Return the [x, y] coordinate for the center point of the cell that contains the specified text.  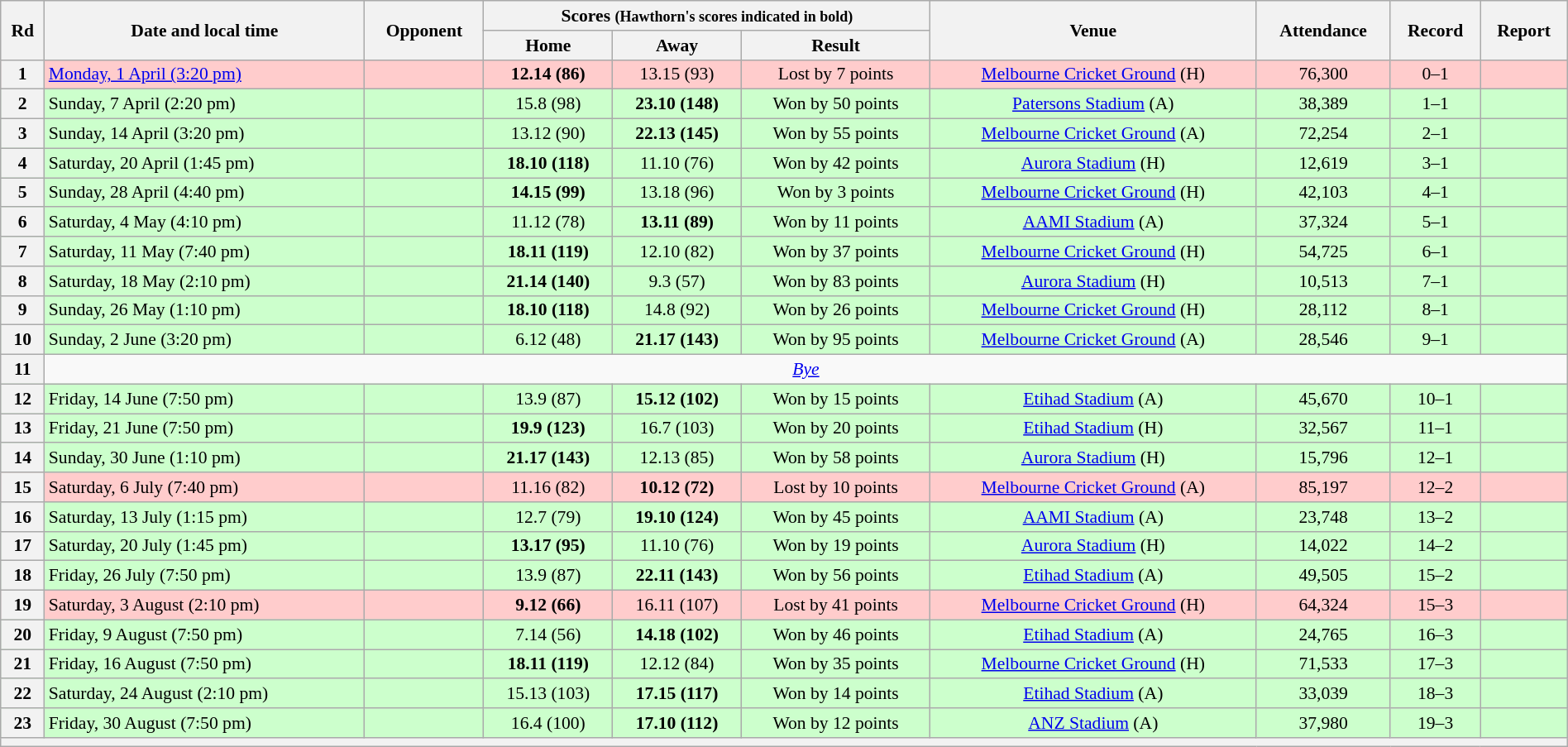
Won by 45 points [835, 517]
14–2 [1436, 546]
32,567 [1323, 429]
19–3 [1436, 723]
11.12 (78) [548, 223]
7–1 [1436, 281]
Saturday, 4 May (4:10 pm) [205, 223]
12.13 (85) [677, 458]
Patersons Stadium (A) [1093, 104]
13.11 (89) [677, 223]
17–3 [1436, 664]
Won by 50 points [835, 104]
9.3 (57) [677, 281]
Won by 26 points [835, 310]
4–1 [1436, 193]
Won by 20 points [835, 429]
9–1 [1436, 340]
8 [23, 281]
Won by 15 points [835, 399]
13.12 (90) [548, 134]
Saturday, 24 August (2:10 pm) [205, 694]
21 [23, 664]
19 [23, 606]
Friday, 14 June (7:50 pm) [205, 399]
Saturday, 13 July (1:15 pm) [205, 517]
5 [23, 193]
20 [23, 634]
Won by 11 points [835, 223]
23,748 [1323, 517]
24,765 [1323, 634]
13.15 (93) [677, 74]
17 [23, 546]
12.12 (84) [677, 664]
0–1 [1436, 74]
45,670 [1323, 399]
Won by 19 points [835, 546]
Saturday, 11 May (7:40 pm) [205, 251]
15.12 (102) [677, 399]
Won by 37 points [835, 251]
33,039 [1323, 694]
Lost by 10 points [835, 487]
Friday, 9 August (7:50 pm) [205, 634]
10.12 (72) [677, 487]
11.16 (82) [548, 487]
38,389 [1323, 104]
Won by 55 points [835, 134]
14 [23, 458]
10–1 [1436, 399]
16.11 (107) [677, 606]
16.4 (100) [548, 723]
3–1 [1436, 163]
Sunday, 26 May (1:10 pm) [205, 310]
15,796 [1323, 458]
5–1 [1436, 223]
14,022 [1323, 546]
Saturday, 3 August (2:10 pm) [205, 606]
Sunday, 30 June (1:10 pm) [205, 458]
12.10 (82) [677, 251]
Away [677, 45]
Saturday, 20 April (1:45 pm) [205, 163]
6.12 (48) [548, 340]
16 [23, 517]
14.8 (92) [677, 310]
19.10 (124) [677, 517]
37,324 [1323, 223]
Friday, 30 August (7:50 pm) [205, 723]
14.18 (102) [677, 634]
10,513 [1323, 281]
12.7 (79) [548, 517]
Scores (Hawthorn's scores indicated in bold) [707, 16]
2 [23, 104]
3 [23, 134]
Won by 3 points [835, 193]
Etihad Stadium (H) [1093, 429]
Won by 46 points [835, 634]
16.7 (103) [677, 429]
Attendance [1323, 30]
12–2 [1436, 487]
13.18 (96) [677, 193]
Won by 12 points [835, 723]
15 [23, 487]
Sunday, 7 April (2:20 pm) [205, 104]
9 [23, 310]
Won by 95 points [835, 340]
Won by 58 points [835, 458]
11 [23, 370]
7 [23, 251]
49,505 [1323, 576]
Bye [806, 370]
Result [835, 45]
Lost by 41 points [835, 606]
1 [23, 74]
Home [548, 45]
Sunday, 2 June (3:20 pm) [205, 340]
14.15 (99) [548, 193]
28,112 [1323, 310]
15–2 [1436, 576]
22.11 (143) [677, 576]
7.14 (56) [548, 634]
Friday, 16 August (7:50 pm) [205, 664]
64,324 [1323, 606]
Monday, 1 April (3:20 pm) [205, 74]
Sunday, 14 April (3:20 pm) [205, 134]
Won by 56 points [835, 576]
8–1 [1436, 310]
Friday, 21 June (7:50 pm) [205, 429]
54,725 [1323, 251]
12 [23, 399]
Won by 14 points [835, 694]
1–1 [1436, 104]
23.10 (148) [677, 104]
23 [23, 723]
13–2 [1436, 517]
ANZ Stadium (A) [1093, 723]
Won by 83 points [835, 281]
19.9 (123) [548, 429]
15–3 [1436, 606]
9.12 (66) [548, 606]
2–1 [1436, 134]
21.14 (140) [548, 281]
42,103 [1323, 193]
Won by 35 points [835, 664]
13 [23, 429]
17.10 (112) [677, 723]
15.8 (98) [548, 104]
17.15 (117) [677, 694]
Lost by 7 points [835, 74]
18 [23, 576]
37,980 [1323, 723]
13.17 (95) [548, 546]
Record [1436, 30]
85,197 [1323, 487]
28,546 [1323, 340]
Rd [23, 30]
6–1 [1436, 251]
6 [23, 223]
12,619 [1323, 163]
10 [23, 340]
Saturday, 18 May (2:10 pm) [205, 281]
71,533 [1323, 664]
Saturday, 20 July (1:45 pm) [205, 546]
76,300 [1323, 74]
12–1 [1436, 458]
12.14 (86) [548, 74]
Opponent [424, 30]
18–3 [1436, 694]
22.13 (145) [677, 134]
Won by 42 points [835, 163]
Report [1523, 30]
Date and local time [205, 30]
Saturday, 6 July (7:40 pm) [205, 487]
22 [23, 694]
16–3 [1436, 634]
Venue [1093, 30]
72,254 [1323, 134]
15.13 (103) [548, 694]
Sunday, 28 April (4:40 pm) [205, 193]
11–1 [1436, 429]
4 [23, 163]
Friday, 26 July (7:50 pm) [205, 576]
